Return the (X, Y) coordinate for the center point of the cell that contains the specified text.  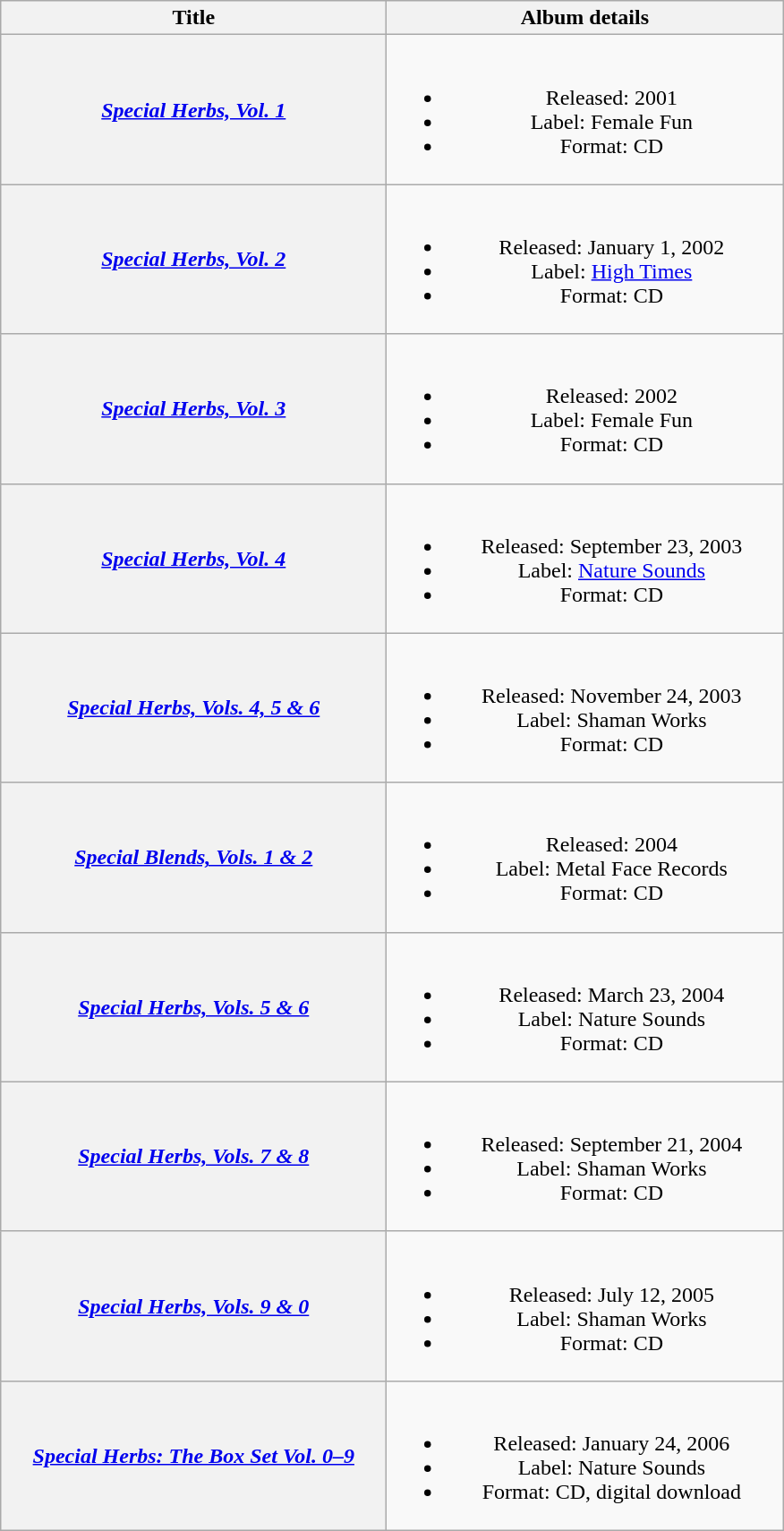
Album details (585, 18)
Special Herbs: The Box Set Vol. 0–9 (193, 1456)
Released: July 12, 2005Label: Shaman WorksFormat: CD (585, 1305)
Released: March 23, 2004Label: Nature SoundsFormat: CD (585, 1006)
Special Herbs, Vol. 2 (193, 260)
Special Herbs, Vols. 7 & 8 (193, 1157)
Special Herbs, Vols. 4, 5 & 6 (193, 707)
Special Herbs, Vols. 9 & 0 (193, 1305)
Released: September 21, 2004Label: Shaman WorksFormat: CD (585, 1157)
Released: January 24, 2006Label: Nature SoundsFormat: CD, digital download (585, 1456)
Released: 2002Label: Female FunFormat: CD (585, 408)
Released: 2001Label: Female FunFormat: CD (585, 109)
Special Herbs, Vols. 5 & 6 (193, 1006)
Title (193, 18)
Special Herbs, Vol. 3 (193, 408)
Special Herbs, Vol. 4 (193, 559)
Special Blends, Vols. 1 & 2 (193, 858)
Released: January 1, 2002Label: High TimesFormat: CD (585, 260)
Special Herbs, Vol. 1 (193, 109)
Released: November 24, 2003Label: Shaman WorksFormat: CD (585, 707)
Released: 2004Label: Metal Face RecordsFormat: CD (585, 858)
Released: September 23, 2003Label: Nature SoundsFormat: CD (585, 559)
